Return the [X, Y] coordinate for the center point of the cell that contains the specified text.  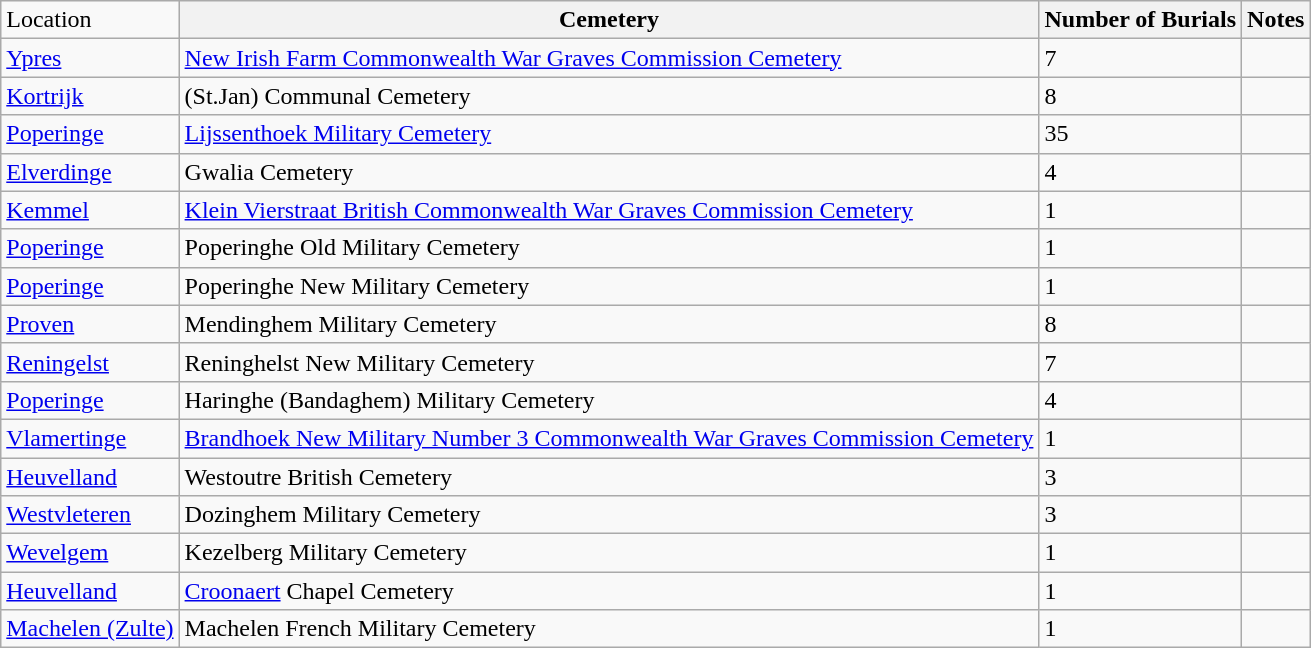
Elverdinge [90, 172]
Westvleteren [90, 515]
Reningelst [90, 362]
Vlamertinge [90, 438]
Klein Vierstraat British Commonwealth War Graves Commission Cemetery [609, 210]
Ypres [90, 58]
(St.Jan) Communal Cemetery [609, 96]
Gwalia Cemetery [609, 172]
Machelen (Zulte) [90, 629]
Location [90, 20]
Westoutre British Cemetery [609, 477]
Poperinghe Old Military Cemetery [609, 248]
Kemmel [90, 210]
Notes [1276, 20]
Wevelgem [90, 553]
New Irish Farm Commonwealth War Graves Commission Cemetery [609, 58]
Proven [90, 324]
Haringhe (Bandaghem) Military Cemetery [609, 400]
Reninghelst New Military Cemetery [609, 362]
Lijssenthoek Military Cemetery [609, 134]
Dozinghem Military Cemetery [609, 515]
Brandhoek New Military Number 3 Commonwealth War Graves Commission Cemetery [609, 438]
Mendinghem Military Cemetery [609, 324]
Machelen French Military Cemetery [609, 629]
Kortrijk [90, 96]
Kezelberg Military Cemetery [609, 553]
Poperinghe New Military Cemetery [609, 286]
35 [1140, 134]
Number of Burials [1140, 20]
Cemetery [609, 20]
Croonaert Chapel Cemetery [609, 591]
